For the text-containing cell, return its midpoint in (x, y) coordinate format. 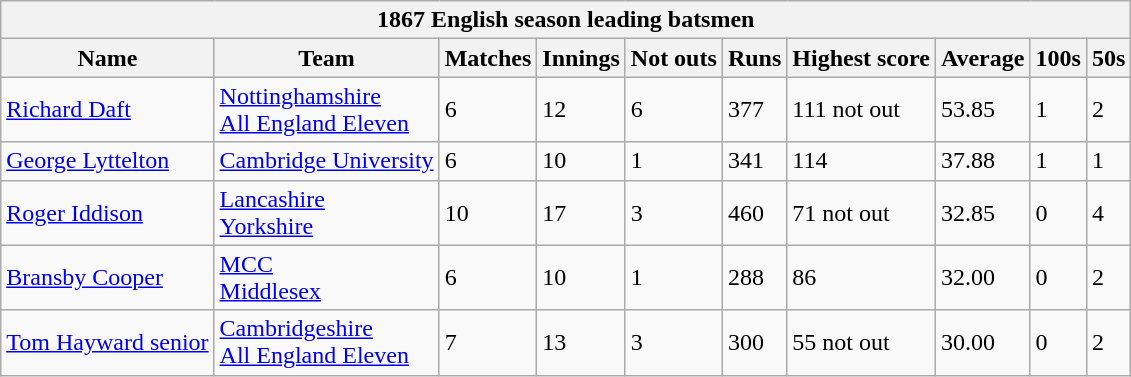
Not outs (674, 58)
George Lyttelton (108, 161)
7 (488, 342)
Matches (488, 58)
12 (581, 110)
32.85 (982, 212)
Highest score (862, 58)
Roger Iddison (108, 212)
NottinghamshireAll England Eleven (326, 110)
341 (754, 161)
300 (754, 342)
Runs (754, 58)
Tom Hayward senior (108, 342)
50s (1108, 58)
288 (754, 278)
Name (108, 58)
100s (1058, 58)
53.85 (982, 110)
LancashireYorkshire (326, 212)
30.00 (982, 342)
1867 English season leading batsmen (566, 20)
17 (581, 212)
Innings (581, 58)
71 not out (862, 212)
Average (982, 58)
Richard Daft (108, 110)
37.88 (982, 161)
111 not out (862, 110)
CambridgeshireAll England Eleven (326, 342)
MCCMiddlesex (326, 278)
114 (862, 161)
Cambridge University (326, 161)
4 (1108, 212)
32.00 (982, 278)
13 (581, 342)
377 (754, 110)
55 not out (862, 342)
86 (862, 278)
Bransby Cooper (108, 278)
Team (326, 58)
460 (754, 212)
